Identify which cell holds the provided text, then report its [x, y] central coordinate. 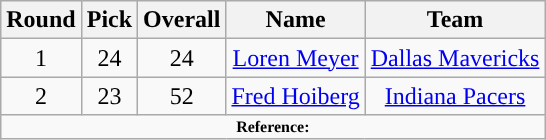
23 [109, 96]
Loren Meyer [296, 58]
Name [296, 20]
Indiana Pacers [455, 96]
Dallas Mavericks [455, 58]
2 [41, 96]
Reference: [273, 127]
Overall [182, 20]
Round [41, 20]
Pick [109, 20]
Fred Hoiberg [296, 96]
1 [41, 58]
52 [182, 96]
Team [455, 20]
